For the text-containing cell, return its midpoint in (X, Y) coordinate format. 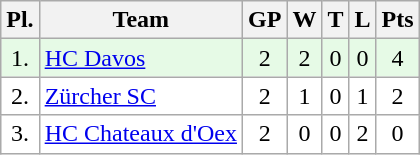
GP (264, 20)
T (336, 20)
Pl. (20, 20)
4 (398, 58)
Pts (398, 20)
1. (20, 58)
3. (20, 134)
Team (140, 20)
2. (20, 96)
W (304, 20)
Zürcher SC (140, 96)
HC Davos (140, 58)
HC Chateaux d'Oex (140, 134)
L (362, 20)
